For the text-containing cell, return its midpoint in (X, Y) coordinate format. 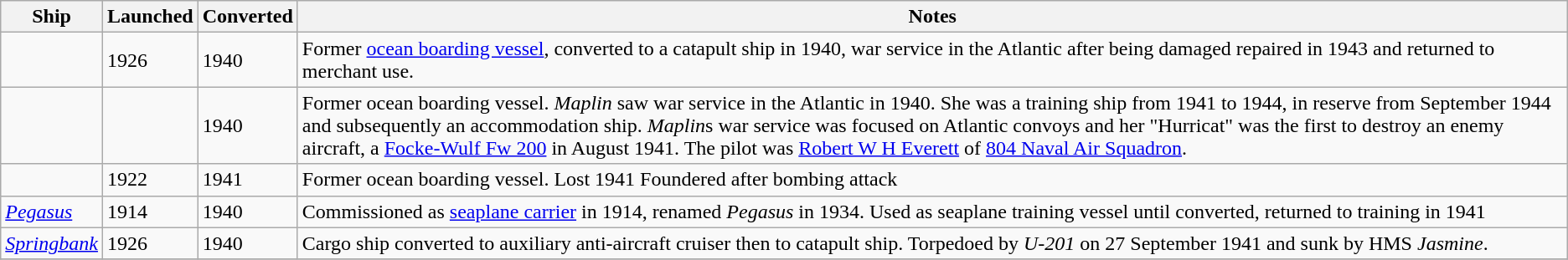
Pegasus (52, 212)
1914 (150, 212)
Cargo ship converted to auxiliary anti-aircraft cruiser then to catapult ship. Torpedoed by U-201 on 27 September 1941 and sunk by HMS Jasmine. (932, 243)
Notes (932, 17)
Ship (52, 17)
1941 (248, 180)
Launched (150, 17)
Converted (248, 17)
Former ocean boarding vessel. Lost 1941 Foundered after bombing attack (932, 180)
Springbank (52, 243)
Commissioned as seaplane carrier in 1914, renamed Pegasus in 1934. Used as seaplane training vessel until converted, returned to training in 1941 (932, 212)
1922 (150, 180)
